Capture the cell that displays the provided text and extract its [X, Y] central coordinate. 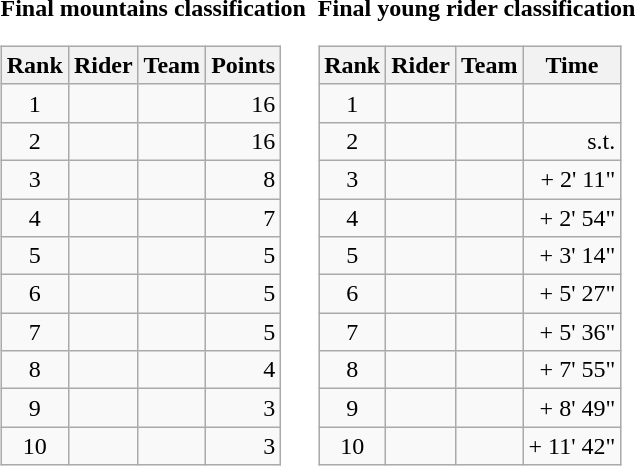
+ 5' 36" [572, 332]
+ 2' 11" [572, 179]
+ 11' 42" [572, 446]
Points [244, 65]
+ 2' 54" [572, 217]
Time [572, 65]
+ 8' 49" [572, 408]
+ 5' 27" [572, 294]
+ 7' 55" [572, 370]
s.t. [572, 141]
+ 3' 14" [572, 256]
